Pinpoint the cell where the given text exists, returning its (x, y) midpoint coordinate. 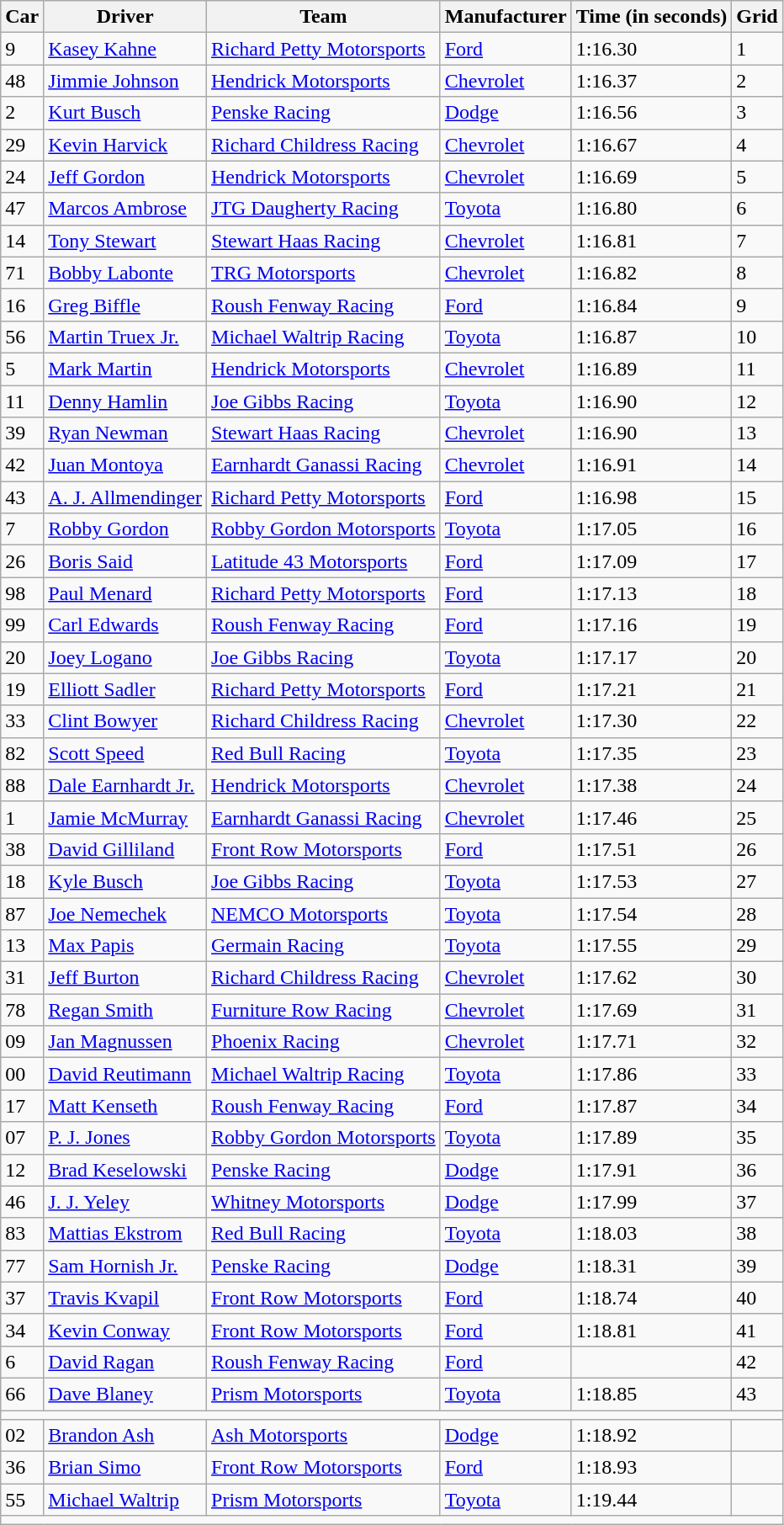
1:17.91 (651, 1170)
1:16.98 (651, 497)
88 (22, 785)
Kasey Kahne (125, 49)
1:16.37 (651, 81)
Jamie McMurray (125, 817)
Clint Bowyer (125, 721)
1:17.46 (651, 817)
Paul Menard (125, 593)
1:18.92 (651, 1436)
56 (22, 337)
02 (22, 1436)
1:17.09 (651, 561)
Phoenix Racing (324, 1042)
Juan Montoya (125, 465)
32 (757, 1042)
Jeff Burton (125, 978)
Carl Edwards (125, 625)
1:16.80 (651, 209)
1:17.54 (651, 913)
1:16.84 (651, 305)
J. J. Yeley (125, 1202)
Marcos Ambrose (125, 209)
1:18.74 (651, 1298)
Car (22, 17)
Max Papis (125, 946)
1:17.99 (651, 1202)
Dave Blaney (125, 1394)
15 (757, 497)
1:17.53 (651, 881)
P. J. Jones (125, 1138)
Jeff Gordon (125, 177)
30 (757, 978)
1:18.31 (651, 1266)
1:18.81 (651, 1330)
Kevin Harvick (125, 145)
3 (757, 113)
1:17.69 (651, 1010)
1:17.71 (651, 1042)
Sam Hornish Jr. (125, 1266)
Bobby Labonte (125, 273)
1:16.81 (651, 241)
41 (757, 1330)
66 (22, 1394)
Kyle Busch (125, 881)
TRG Motorsports (324, 273)
1:16.30 (651, 49)
1:18.93 (651, 1468)
NEMCO Motorsports (324, 913)
87 (22, 913)
48 (22, 81)
A. J. Allmendinger (125, 497)
Mark Martin (125, 369)
40 (757, 1298)
1:17.87 (651, 1106)
1:16.69 (651, 177)
Tony Stewart (125, 241)
1:17.30 (651, 721)
Ryan Newman (125, 433)
1:16.87 (651, 337)
1:17.55 (651, 946)
Ash Motorsports (324, 1436)
1:17.38 (651, 785)
Scott Speed (125, 753)
JTG Daugherty Racing (324, 209)
1:16.82 (651, 273)
Furniture Row Racing (324, 1010)
1:17.17 (651, 657)
1:16.56 (651, 113)
83 (22, 1234)
Jimmie Johnson (125, 81)
23 (757, 753)
Brian Simo (125, 1468)
Brad Keselowski (125, 1170)
28 (757, 913)
21 (757, 689)
Team (324, 17)
Travis Kvapil (125, 1298)
1:16.89 (651, 369)
Robby Gordon (125, 529)
09 (22, 1042)
77 (22, 1266)
David Reutimann (125, 1074)
25 (757, 817)
Grid (757, 17)
Boris Said (125, 561)
1:18.85 (651, 1394)
Michael Waltrip (125, 1500)
71 (22, 273)
Whitney Motorsports (324, 1202)
46 (22, 1202)
Dale Earnhardt Jr. (125, 785)
1:18.03 (651, 1234)
1:17.16 (651, 625)
55 (22, 1500)
Greg Biffle (125, 305)
Time (in seconds) (651, 17)
1:16.91 (651, 465)
Manufacturer (506, 17)
1:16.67 (651, 145)
David Ragan (125, 1362)
Joey Logano (125, 657)
Brandon Ash (125, 1436)
Elliott Sadler (125, 689)
99 (22, 625)
98 (22, 593)
Driver (125, 17)
1:17.21 (651, 689)
Martin Truex Jr. (125, 337)
8 (757, 273)
78 (22, 1010)
Joe Nemechek (125, 913)
35 (757, 1138)
4 (757, 145)
1:17.05 (651, 529)
Jan Magnussen (125, 1042)
Germain Racing (324, 946)
82 (22, 753)
1:17.51 (651, 849)
David Gilliland (125, 849)
1:17.86 (651, 1074)
07 (22, 1138)
1:17.13 (651, 593)
Matt Kenseth (125, 1106)
27 (757, 881)
10 (757, 337)
Kevin Conway (125, 1330)
1:17.89 (651, 1138)
Regan Smith (125, 1010)
Latitude 43 Motorsports (324, 561)
1:19.44 (651, 1500)
00 (22, 1074)
Kurt Busch (125, 113)
1:17.35 (651, 753)
1:17.62 (651, 978)
47 (22, 209)
Mattias Ekstrom (125, 1234)
Denny Hamlin (125, 401)
22 (757, 721)
